Return (x, y) of the center of cell containing provided text 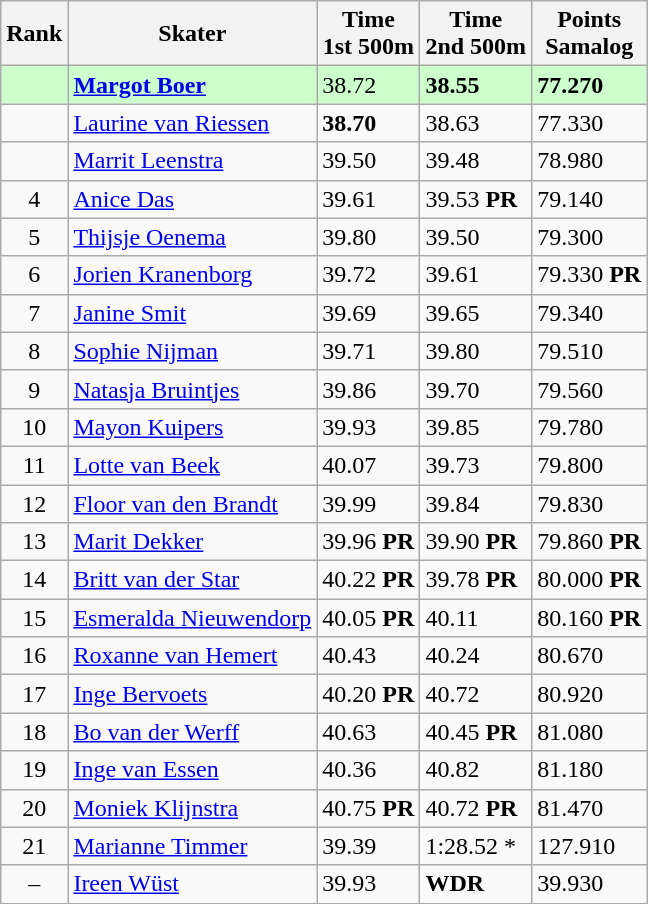
81.080 (590, 732)
77.330 (590, 123)
80.000 PR (590, 580)
40.11 (476, 618)
77.270 (590, 85)
17 (34, 694)
12 (34, 503)
– (34, 884)
Lotte van Beek (192, 465)
Margot Boer (192, 85)
39.99 (368, 503)
Floor van den Brandt (192, 503)
39.71 (368, 351)
78.980 (590, 161)
80.670 (590, 656)
10 (34, 427)
39.39 (368, 846)
39.69 (368, 313)
Janine Smit (192, 313)
39.72 (368, 275)
40.82 (476, 770)
79.860 PR (590, 542)
79.340 (590, 313)
40.05 PR (368, 618)
6 (34, 275)
Sophie Nijman (192, 351)
40.24 (476, 656)
Inge Bervoets (192, 694)
40.45 PR (476, 732)
20 (34, 808)
Laurine van Riessen (192, 123)
Mayon Kuipers (192, 427)
Natasja Bruintjes (192, 389)
79.330 PR (590, 275)
40.36 (368, 770)
Thijsje Oenema (192, 237)
40.72 PR (476, 808)
14 (34, 580)
Marrit Leenstra (192, 161)
11 (34, 465)
79.300 (590, 237)
79.830 (590, 503)
39.65 (476, 313)
39.96 PR (368, 542)
5 (34, 237)
7 (34, 313)
40.07 (368, 465)
39.70 (476, 389)
Moniek Klijnstra (192, 808)
39.78 PR (476, 580)
4 (34, 199)
18 (34, 732)
81.180 (590, 770)
40.72 (476, 694)
19 (34, 770)
WDR (476, 884)
39.90 PR (476, 542)
Marianne Timmer (192, 846)
39.86 (368, 389)
39.84 (476, 503)
127.910 (590, 846)
79.780 (590, 427)
Inge van Essen (192, 770)
38.70 (368, 123)
79.560 (590, 389)
39.53 PR (476, 199)
38.63 (476, 123)
13 (34, 542)
Rank (34, 34)
40.22 PR (368, 580)
Britt van der Star (192, 580)
Points Samalog (590, 34)
79.800 (590, 465)
80.160 PR (590, 618)
39.85 (476, 427)
Ireen Wüst (192, 884)
Marit Dekker (192, 542)
79.140 (590, 199)
38.72 (368, 85)
Anice Das (192, 199)
Roxanne van Hemert (192, 656)
Esmeralda Nieuwendorp (192, 618)
Jorien Kranenborg (192, 275)
1:28.52 * (476, 846)
80.920 (590, 694)
38.55 (476, 85)
8 (34, 351)
40.63 (368, 732)
9 (34, 389)
15 (34, 618)
79.510 (590, 351)
40.20 PR (368, 694)
39.930 (590, 884)
Time 1st 500m (368, 34)
81.470 (590, 808)
40.75 PR (368, 808)
Bo van der Werff (192, 732)
39.48 (476, 161)
21 (34, 846)
16 (34, 656)
40.43 (368, 656)
Skater (192, 34)
Time 2nd 500m (476, 34)
39.73 (476, 465)
